Search for the cell housing the specified text and yield its (x, y) center coordinate. 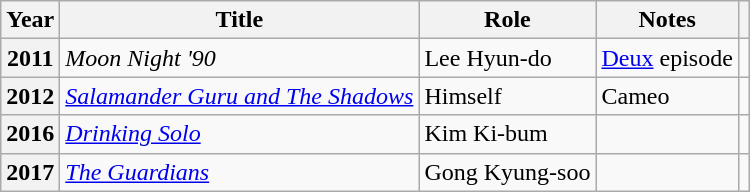
The Guardians (240, 172)
Cameo (667, 96)
Gong Kyung-soo (508, 172)
Moon Night '90 (240, 58)
2012 (30, 96)
Lee Hyun-do (508, 58)
2017 (30, 172)
Year (30, 20)
Drinking Solo (240, 134)
Title (240, 20)
2011 (30, 58)
Role (508, 20)
Himself (508, 96)
Kim Ki-bum (508, 134)
2016 (30, 134)
Notes (667, 20)
Salamander Guru and The Shadows (240, 96)
Deux episode (667, 58)
